Scan for the cell matching the given text and deliver its (x, y) coordinate at center. 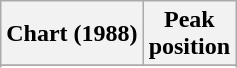
Peakposition (189, 34)
Chart (1988) (72, 34)
